Extract the [X, Y] coordinate from the center of the cell holding the provided text.  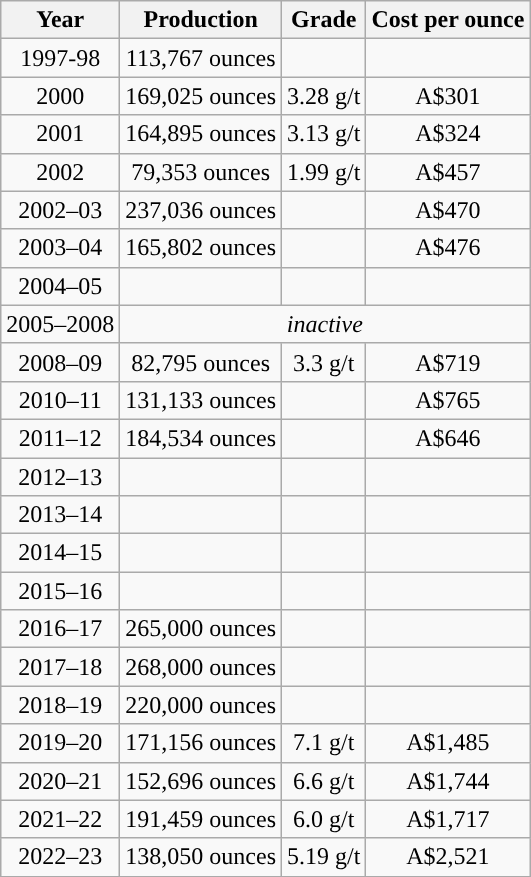
2010–11 [60, 400]
1.99 g/t [324, 172]
3.3 g/t [324, 362]
2002 [60, 172]
2012–13 [60, 477]
A$2,521 [448, 857]
220,000 ounces [201, 705]
Cost per ounce [448, 20]
2005–2008 [60, 324]
2019–20 [60, 743]
2004–05 [60, 286]
6.6 g/t [324, 781]
6.0 g/t [324, 819]
171,156 ounces [201, 743]
184,534 ounces [201, 438]
82,795 ounces [201, 362]
138,050 ounces [201, 857]
152,696 ounces [201, 781]
2013–14 [60, 515]
2002–03 [60, 210]
1997-98 [60, 58]
A$470 [448, 210]
2017–18 [60, 667]
A$1,717 [448, 819]
5.19 g/t [324, 857]
A$301 [448, 96]
113,767 ounces [201, 58]
A$457 [448, 172]
3.28 g/t [324, 96]
2011–12 [60, 438]
2018–19 [60, 705]
268,000 ounces [201, 667]
2016–17 [60, 629]
Year [60, 20]
2020–21 [60, 781]
2014–15 [60, 553]
2021–22 [60, 819]
2008–09 [60, 362]
inactive [325, 324]
165,802 ounces [201, 248]
2022–23 [60, 857]
3.13 g/t [324, 134]
79,353 ounces [201, 172]
237,036 ounces [201, 210]
A$476 [448, 248]
2000 [60, 96]
2015–16 [60, 591]
Production [201, 20]
2003–04 [60, 248]
A$1,744 [448, 781]
169,025 ounces [201, 96]
164,895 ounces [201, 134]
A$646 [448, 438]
2001 [60, 134]
265,000 ounces [201, 629]
191,459 ounces [201, 819]
131,133 ounces [201, 400]
A$765 [448, 400]
Grade [324, 20]
A$1,485 [448, 743]
A$324 [448, 134]
7.1 g/t [324, 743]
A$719 [448, 362]
